Locate the cell with the specified text and output its (x, y) center coordinate. 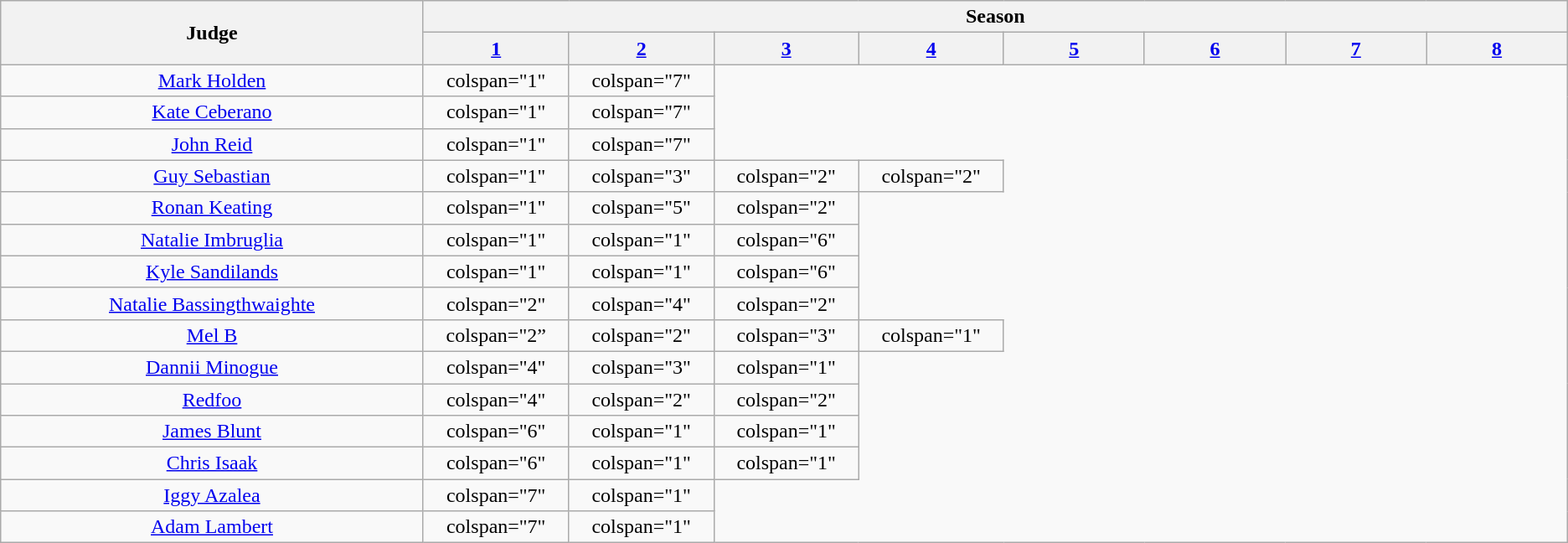
1 (496, 49)
Kate Ceberano (213, 112)
8 (1497, 49)
Ronan Keating (213, 208)
Chris Isaak (213, 463)
colspan="2” (496, 335)
Kyle Sandilands (213, 271)
Iggy Azalea (213, 495)
colspan="5" (642, 208)
Mark Holden (213, 80)
Season (995, 17)
5 (1074, 49)
Natalie Imbruglia (213, 240)
John Reid (213, 144)
3 (786, 49)
Dannii Minogue (213, 367)
Redfoo (213, 400)
Judge (213, 33)
James Blunt (213, 432)
Natalie Bassingthwaighte (213, 303)
Mel B (213, 335)
2 (642, 49)
Adam Lambert (213, 527)
Guy Sebastian (213, 176)
4 (931, 49)
7 (1356, 49)
6 (1215, 49)
